For the text-containing cell, return its midpoint in [X, Y] coordinate format. 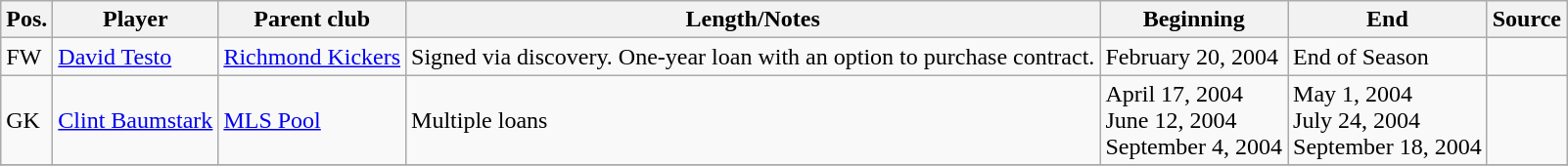
February 20, 2004 [1194, 57]
FW [27, 57]
Parent club [312, 20]
April 17, 2004June 12, 2004September 4, 2004 [1194, 120]
Player [135, 20]
Multiple loans [754, 120]
Pos. [27, 20]
Beginning [1194, 20]
End of Season [1388, 57]
Signed via discovery. One-year loan with an option to purchase contract. [754, 57]
May 1, 2004July 24, 2004September 18, 2004 [1388, 120]
End [1388, 20]
Length/Notes [754, 20]
David Testo [135, 57]
MLS Pool [312, 120]
Clint Baumstark [135, 120]
Richmond Kickers [312, 57]
GK [27, 120]
Source [1527, 20]
